Determine the [X, Y] coordinate at the center of the cell enclosing the given text.  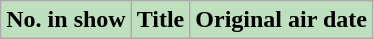
Original air date [282, 20]
Title [160, 20]
No. in show [66, 20]
